Pinpoint the cell where the given text exists, returning its [x, y] midpoint coordinate. 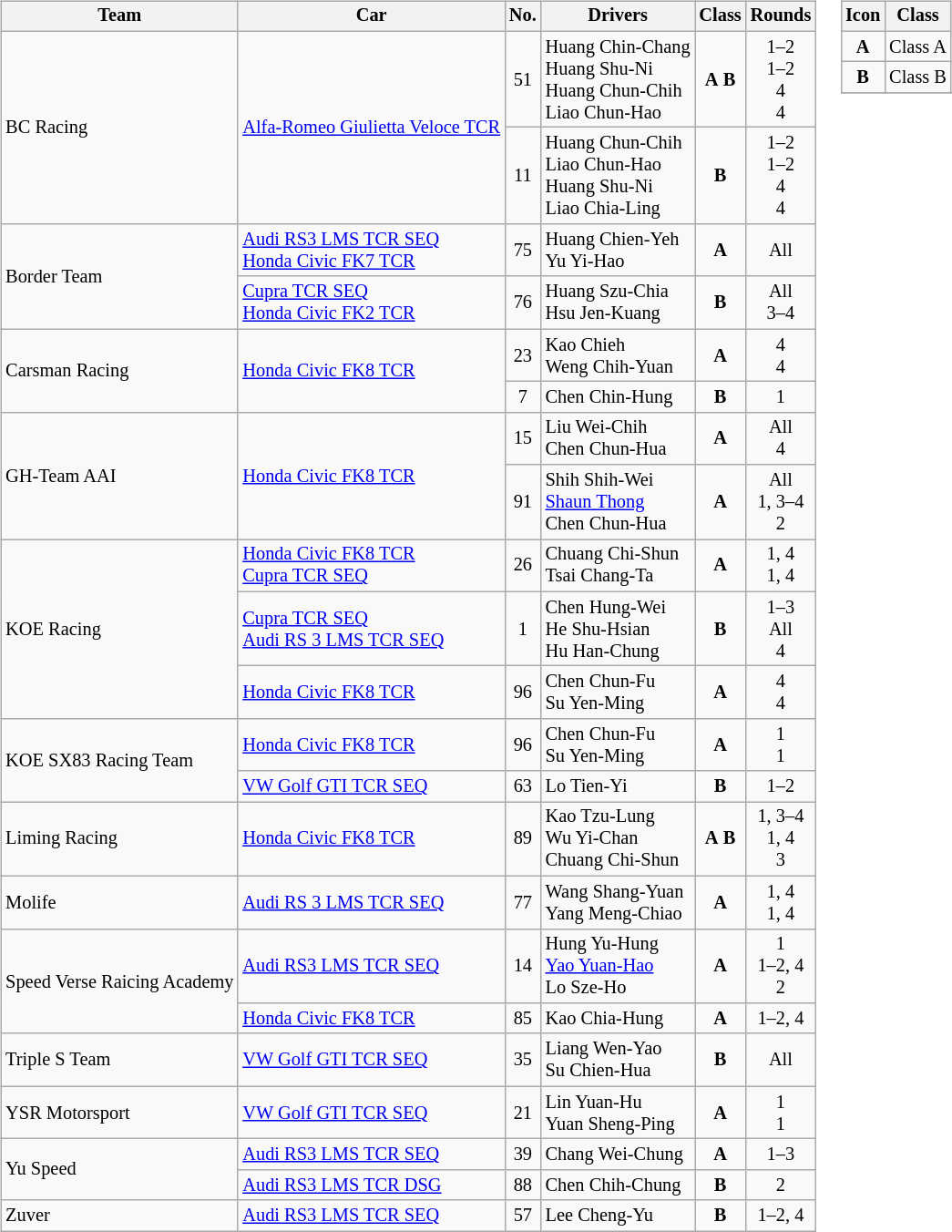
57 [523, 1216]
21 [523, 1113]
Speed Verse Raicing Academy [119, 980]
Class A [918, 46]
Chang Wei-Chung [618, 1155]
Liang Wen-Yao Su Chien-Hua [618, 1060]
Lo Tien-Yi [618, 786]
Chen Chih-Chung [618, 1185]
89 [523, 839]
Icon [863, 16]
KOE SX83 Racing Team [119, 760]
Zuver [119, 1216]
Kao Tzu-Lung Wu Yi-Chan Chuang Chi-Shun [618, 839]
No. [523, 16]
75 [523, 251]
7 [523, 397]
Audi RS3 LMS TCR DSG [372, 1185]
Huang Chien-Yeh Yu Yi-Hao [618, 251]
Huang Chun-Chih Liao Chun-Hao Huang Shu-Ni Liao Chia-Ling [618, 176]
2 [782, 1185]
Chen Hung-Wei He Shu-Hsian Hu Han-Chung [618, 629]
1–3 [782, 1155]
85 [523, 1019]
76 [523, 303]
Audi RS 3 LMS TCR SEQ [372, 902]
Team [119, 16]
Border Team [119, 277]
Liming Racing [119, 839]
Hung Yu-Hung Yao Yuan-Hao Lo Sze-Ho [618, 966]
14 [523, 966]
Chuang Chi-Shun Tsai Chang-Ta [618, 566]
23 [523, 355]
Triple S Team [119, 1060]
YSR Motorsport [119, 1113]
Huang Chin-Chang Huang Shu-Ni Huang Chun-Chih Liao Chun-Hao [618, 79]
All1, 3–42 [782, 502]
Molife [119, 902]
Cupra TCR SEQAudi RS 3 LMS TCR SEQ [372, 629]
Rounds [782, 16]
Class B [918, 77]
26 [523, 566]
91 [523, 502]
All4 [782, 438]
15 [523, 438]
GH-Team AAI [119, 476]
Honda Civic FK8 TCRCupra TCR SEQ [372, 566]
Lin Yuan-Hu Yuan Sheng-Ping [618, 1113]
77 [523, 902]
1–3All4 [782, 629]
Yu Speed [119, 1170]
Huang Szu-Chia Hsu Jen-Kuang [618, 303]
Kao Chieh Weng Chih-Yuan [618, 355]
51 [523, 79]
Shih Shih-Wei Shaun Thong Chen Chun-Hua [618, 502]
Car [372, 16]
Wang Shang-Yuan Yang Meng-Chiao [618, 902]
BC Racing [119, 128]
39 [523, 1155]
Chen Chin-Hung [618, 397]
All3–4 [782, 303]
Drivers [618, 16]
Cupra TCR SEQHonda Civic FK2 TCR [372, 303]
11–2, 42 [782, 966]
Alfa-Romeo Giulietta Veloce TCR [372, 128]
KOE Racing [119, 629]
Carsman Racing [119, 370]
Audi RS3 LMS TCR SEQHonda Civic FK7 TCR [372, 251]
Liu Wei-Chih Chen Chun-Hua [618, 438]
Lee Cheng-Yu [618, 1216]
35 [523, 1060]
Kao Chia-Hung [618, 1019]
63 [523, 786]
1, 3–41, 43 [782, 839]
88 [523, 1185]
1–2 [782, 786]
